Identify which cell holds the provided text, then report its (x, y) central coordinate. 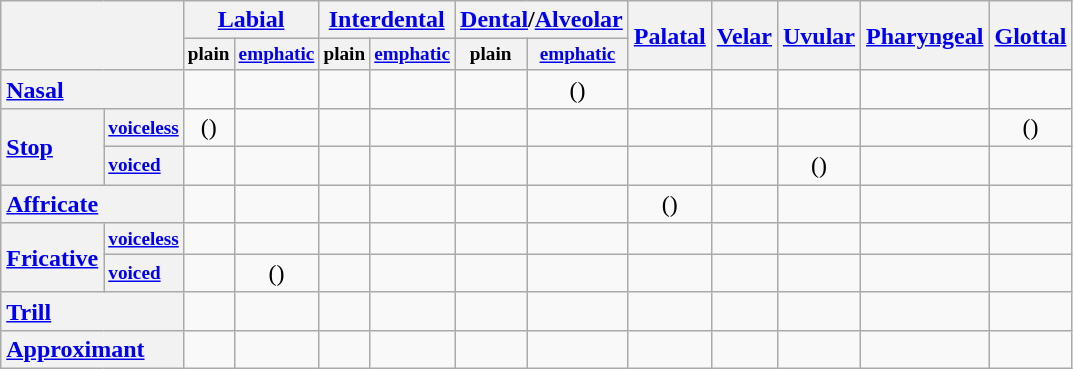
Labial (251, 20)
Stop (52, 147)
Pharyngeal (925, 36)
Interdental (387, 20)
Palatal (670, 36)
Approximant (92, 349)
Nasal (92, 89)
Uvular (818, 36)
Velar (744, 36)
Trill (92, 311)
Glottal (1030, 36)
Fricative (52, 258)
Affricate (92, 204)
Dental/Alveolar (542, 20)
